For the text-containing cell, return its midpoint in [x, y] coordinate format. 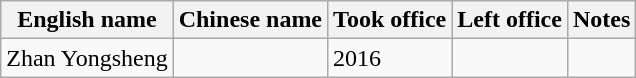
Notes [601, 20]
Chinese name [250, 20]
Left office [510, 20]
2016 [390, 58]
English name [87, 20]
Took office [390, 20]
Zhan Yongsheng [87, 58]
